Identify which cell holds the provided text, then report its [X, Y] central coordinate. 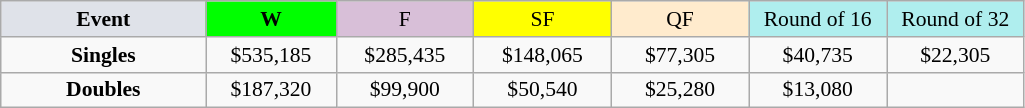
Doubles [104, 90]
SF [543, 19]
Event [104, 19]
W [271, 19]
$13,080 [818, 90]
$285,435 [405, 55]
$25,280 [680, 90]
QF [680, 19]
$50,540 [543, 90]
$148,065 [543, 55]
$535,185 [271, 55]
Singles [104, 55]
F [405, 19]
Round of 32 [955, 19]
$187,320 [271, 90]
$77,305 [680, 55]
$22,305 [955, 55]
$99,900 [405, 90]
$40,735 [818, 55]
Round of 16 [818, 19]
